Search for the cell housing the specified text and yield its (X, Y) center coordinate. 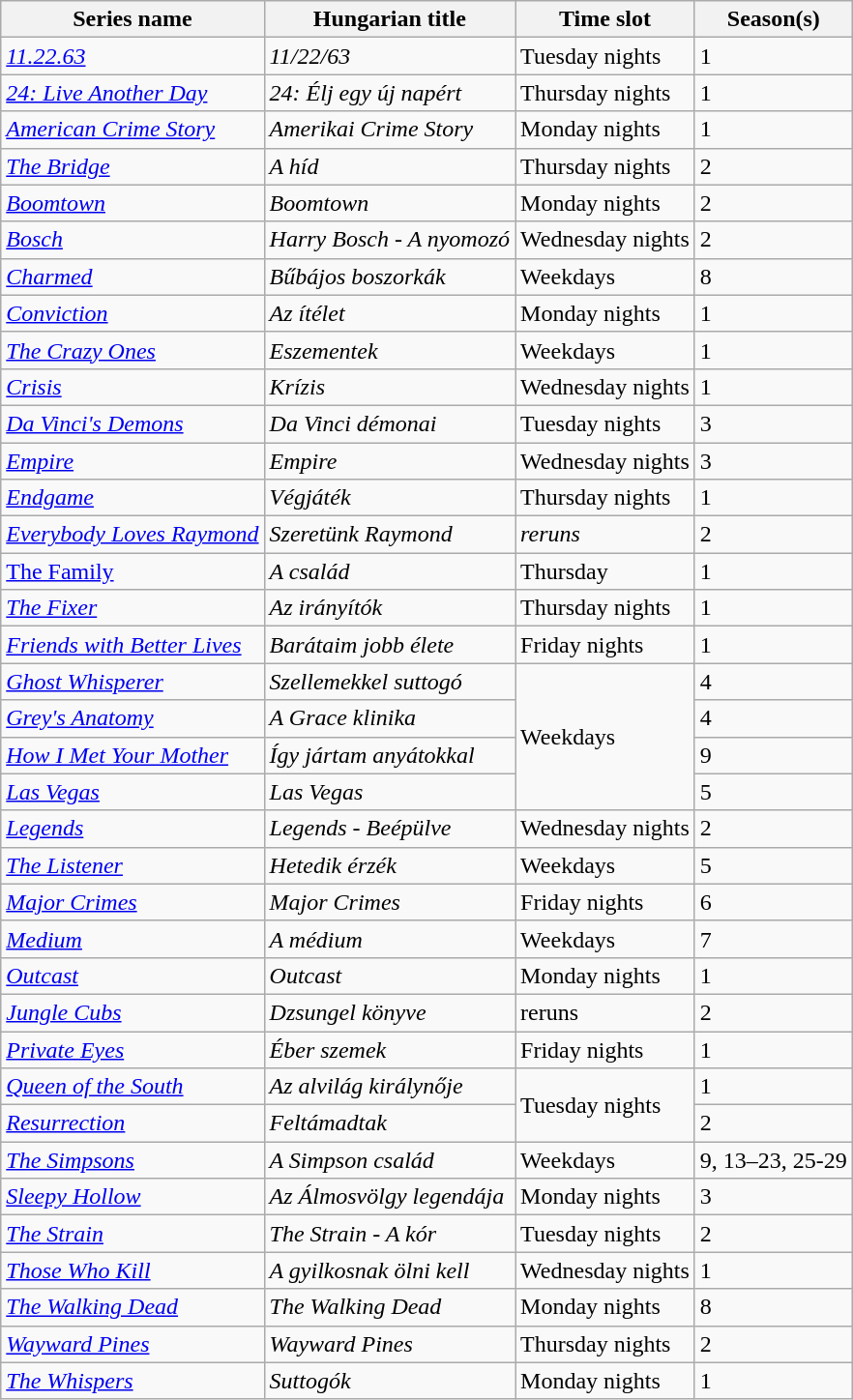
Crisis (132, 387)
Medium (132, 939)
Conviction (132, 313)
A híd (390, 166)
Szellemekkel suttogó (390, 682)
11.22.63 (132, 56)
The Strain - A kór (390, 1234)
Da Vinci démonai (390, 423)
Series name (132, 19)
11/22/63 (390, 56)
Eszementek (390, 350)
Barátaim jobb élete (390, 645)
24: Live Another Day (132, 93)
Harry Bosch - A nyomozó (390, 240)
The Simpsons (132, 1160)
Time slot (605, 19)
Szeretünk Raymond (390, 535)
Az alvilág királynője (390, 1087)
Resurrection (132, 1123)
Hetedik érzék (390, 865)
The Whispers (132, 1381)
Feltámadtak (390, 1123)
Queen of the South (132, 1087)
Éber szemek (390, 1049)
Everybody Loves Raymond (132, 535)
Hungarian title (390, 19)
Így jártam anyátokkal (390, 755)
Sleepy Hollow (132, 1197)
A Grace klinika (390, 718)
The Listener (132, 865)
7 (774, 939)
24: Élj egy új napért (390, 93)
Thursday (605, 571)
Dzsungel könyve (390, 1012)
The Crazy Ones (132, 350)
Bosch (132, 240)
Charmed (132, 277)
Friends with Better Lives (132, 645)
Season(s) (774, 19)
A gyilkosnak ölni kell (390, 1270)
Az irányítók (390, 608)
The Family (132, 571)
The Fixer (132, 608)
6 (774, 902)
Krízis (390, 387)
Bűbájos boszorkák (390, 277)
The Bridge (132, 166)
Az ítélet (390, 313)
Legends (132, 829)
Grey's Anatomy (132, 718)
Endgame (132, 498)
Az Álmosvölgy legendája (390, 1197)
Private Eyes (132, 1049)
Legends - Beépülve (390, 829)
9, 13–23, 25-29 (774, 1160)
Jungle Cubs (132, 1012)
Amerikai Crime Story (390, 130)
How I Met Your Mother (132, 755)
Those Who Kill (132, 1270)
A médium (390, 939)
9 (774, 755)
Suttogók (390, 1381)
The Strain (132, 1234)
A Simpson család (390, 1160)
Ghost Whisperer (132, 682)
A család (390, 571)
American Crime Story (132, 130)
Végjáték (390, 498)
Da Vinci's Demons (132, 423)
